Extract the (X, Y) coordinate from the center of the cell holding the provided text.  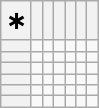
∗ (16, 21)
